Pinpoint the cell where the given text exists, returning its (x, y) midpoint coordinate. 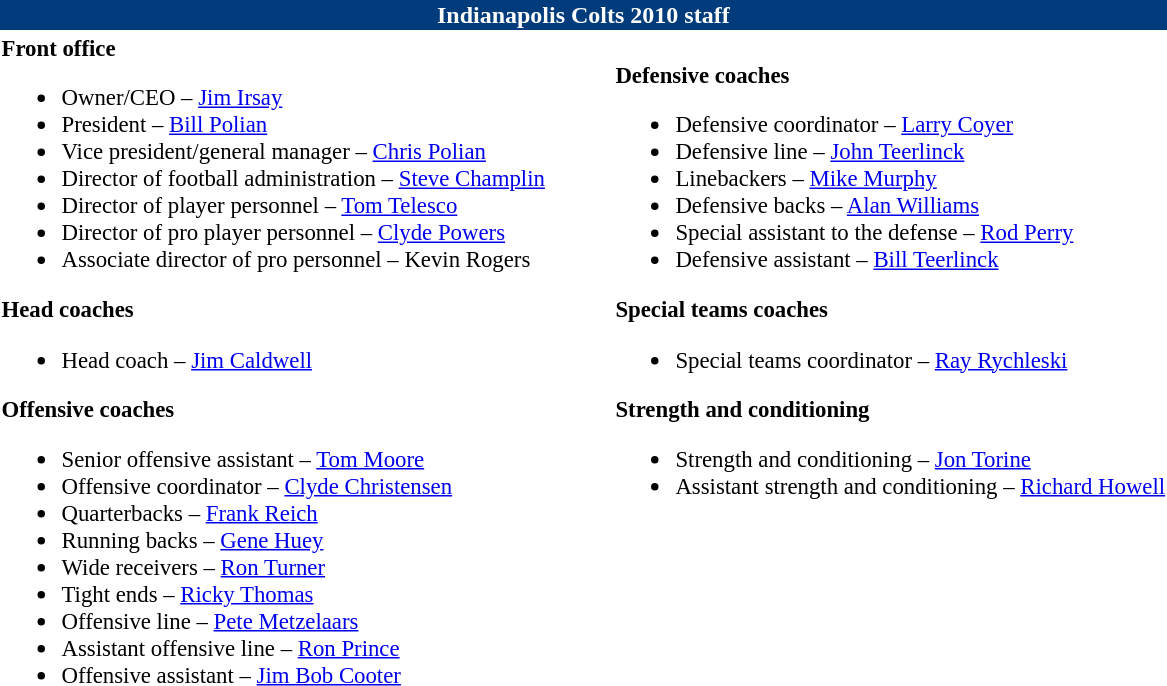
Indianapolis Colts 2010 staff (584, 15)
